Output the (X, Y) coordinate of the center of the cell containing the given text.  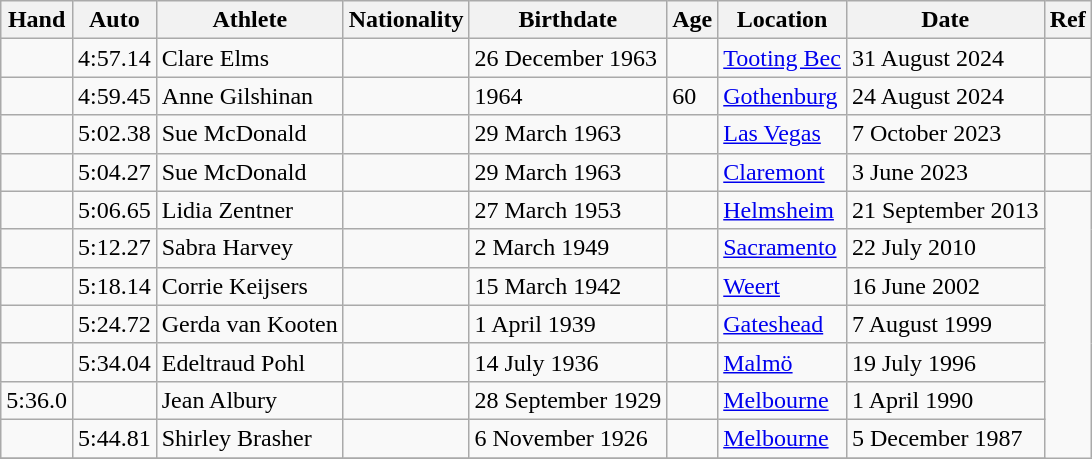
7 August 1999 (945, 324)
3 June 2023 (945, 172)
5:36.0 (37, 400)
Birthdate (568, 20)
Sabra Harvey (250, 248)
4:57.14 (114, 58)
Gateshead (782, 324)
22 July 2010 (945, 248)
Claremont (782, 172)
Auto (114, 20)
Clare Elms (250, 58)
Sacramento (782, 248)
Las Vegas (782, 134)
2 March 1949 (568, 248)
26 December 1963 (568, 58)
5:02.38 (114, 134)
27 March 1953 (568, 210)
Edeltraud Pohl (250, 362)
Shirley Brasher (250, 438)
24 August 2024 (945, 96)
Hand (37, 20)
60 (692, 96)
5:44.81 (114, 438)
Athlete (250, 20)
5:24.72 (114, 324)
16 June 2002 (945, 286)
31 August 2024 (945, 58)
Jean Albury (250, 400)
4:59.45 (114, 96)
5:06.65 (114, 210)
Weert (782, 286)
Nationality (406, 20)
Date (945, 20)
6 November 1926 (568, 438)
5:18.14 (114, 286)
19 July 1996 (945, 362)
Helmsheim (782, 210)
1 April 1990 (945, 400)
1 April 1939 (568, 324)
5:34.04 (114, 362)
15 March 1942 (568, 286)
5 December 1987 (945, 438)
14 July 1936 (568, 362)
Anne Gilshinan (250, 96)
Malmö (782, 362)
Gerda van Kooten (250, 324)
Tooting Bec (782, 58)
Ref (1068, 20)
1964 (568, 96)
28 September 1929 (568, 400)
Gothenburg (782, 96)
Corrie Keijsers (250, 286)
Lidia Zentner (250, 210)
5:12.27 (114, 248)
21 September 2013 (945, 210)
Location (782, 20)
5:04.27 (114, 172)
Age (692, 20)
7 October 2023 (945, 134)
